Capture the cell that displays the provided text and extract its (X, Y) central coordinate. 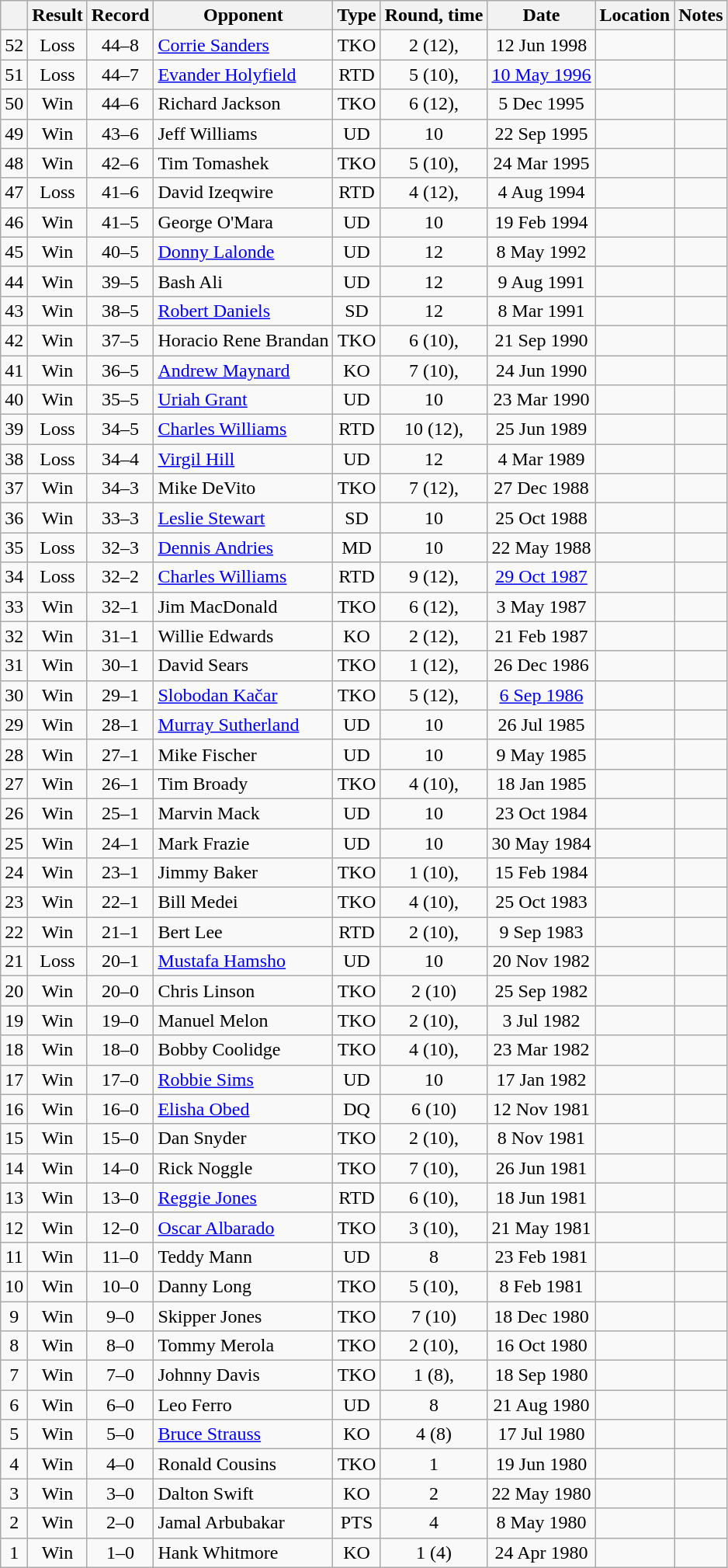
21 Sep 1990 (542, 340)
37–5 (120, 340)
Location (635, 16)
Ronald Cousins (244, 1464)
13 (14, 1198)
44–8 (120, 45)
17 Jul 1980 (542, 1434)
22 May 1980 (542, 1493)
17 (14, 1080)
Type (357, 16)
37 (14, 488)
7 (12), (434, 488)
7 (10) (434, 1316)
9 May 1985 (542, 754)
Richard Jackson (244, 104)
6 (14, 1405)
6–0 (120, 1405)
29 (14, 725)
Skipper Jones (244, 1316)
George O'Mara (244, 222)
14–0 (120, 1168)
41–6 (120, 193)
5 (12), (434, 695)
44 (14, 281)
11–0 (120, 1257)
3 (14, 1493)
Robert Daniels (244, 311)
10–0 (120, 1286)
3 (10), (434, 1227)
3 May 1987 (542, 607)
Virgil Hill (244, 459)
1 (4) (434, 1552)
4 (12), (434, 193)
Oscar Albarado (244, 1227)
45 (14, 252)
Bill Medei (244, 902)
Murray Sutherland (244, 725)
40–5 (120, 252)
7–0 (120, 1375)
Mustafa Hamsho (244, 961)
David Izeqwire (244, 193)
27–1 (120, 754)
Notes (701, 16)
40 (14, 400)
44–7 (120, 75)
Result (57, 16)
42–6 (120, 163)
25–1 (120, 813)
21–1 (120, 932)
24–1 (120, 843)
23 Oct 1984 (542, 813)
24 (14, 873)
32–2 (120, 577)
6 (10) (434, 1109)
Slobodan Kačar (244, 695)
34–5 (120, 429)
22–1 (120, 902)
25 Oct 1988 (542, 518)
35 (14, 548)
30 May 1984 (542, 843)
1 (8), (434, 1375)
5 Dec 1995 (542, 104)
Elisha Obed (244, 1109)
MD (357, 548)
8 May 1992 (542, 252)
19 Jun 1980 (542, 1464)
Jim MacDonald (244, 607)
Chris Linson (244, 991)
12–0 (120, 1227)
Dan Snyder (244, 1139)
17 Jan 1982 (542, 1080)
Tim Broady (244, 784)
19–0 (120, 1020)
23 Mar 1982 (542, 1050)
4–0 (120, 1464)
3–0 (120, 1493)
Danny Long (244, 1286)
29 Oct 1987 (542, 577)
20–0 (120, 991)
36 (14, 518)
8 Nov 1981 (542, 1139)
Tim Tomashek (244, 163)
Mike Fischer (244, 754)
50 (14, 104)
Willie Edwards (244, 636)
Evander Holyfield (244, 75)
Teddy Mann (244, 1257)
15 Feb 1984 (542, 873)
Date (542, 16)
12 Jun 1998 (542, 45)
Robbie Sims (244, 1080)
18 Dec 1980 (542, 1316)
32–3 (120, 548)
25 Sep 1982 (542, 991)
4 (8) (434, 1434)
34–4 (120, 459)
35–5 (120, 400)
28 (14, 754)
Bobby Coolidge (244, 1050)
4 Aug 1994 (542, 193)
3 Jul 1982 (542, 1020)
Opponent (244, 16)
26–1 (120, 784)
19 (14, 1020)
Mark Frazie (244, 843)
16–0 (120, 1109)
Marvin Mack (244, 813)
Mike DeVito (244, 488)
47 (14, 193)
25 (14, 843)
Donny Lalonde (244, 252)
19 Feb 1994 (542, 222)
Dalton Swift (244, 1493)
10 May 1996 (542, 75)
27 (14, 784)
Tommy Merola (244, 1346)
43 (14, 311)
30–1 (120, 666)
48 (14, 163)
42 (14, 340)
7 (14, 1375)
5 (14, 1434)
Round, time (434, 16)
27 Dec 1988 (542, 488)
20 (14, 991)
8 Mar 1991 (542, 311)
32–1 (120, 607)
9 (14, 1316)
Bash Ali (244, 281)
21 Feb 1987 (542, 636)
18 (14, 1050)
26 Jul 1985 (542, 725)
11 (14, 1257)
8 Feb 1981 (542, 1286)
Jamal Arbubakar (244, 1523)
Horacio Rene Brandan (244, 340)
Leo Ferro (244, 1405)
34–3 (120, 488)
24 Mar 1995 (542, 163)
32 (14, 636)
Jimmy Baker (244, 873)
Rick Noggle (244, 1168)
4 Mar 1989 (542, 459)
20–1 (120, 961)
46 (14, 222)
44–6 (120, 104)
33 (14, 607)
15–0 (120, 1139)
52 (14, 45)
22 Sep 1995 (542, 134)
Reggie Jones (244, 1198)
39 (14, 429)
33–3 (120, 518)
38 (14, 459)
15 (14, 1139)
41 (14, 370)
9–0 (120, 1316)
8 May 1980 (542, 1523)
9 Sep 1983 (542, 932)
30 (14, 695)
17–0 (120, 1080)
Manuel Melon (244, 1020)
51 (14, 75)
Andrew Maynard (244, 370)
1 (12), (434, 666)
26 (14, 813)
10 (12), (434, 429)
Uriah Grant (244, 400)
43–6 (120, 134)
23 Mar 1990 (542, 400)
Corrie Sanders (244, 45)
28–1 (120, 725)
21 Aug 1980 (542, 1405)
6 Sep 1986 (542, 695)
2–0 (120, 1523)
Dennis Andries (244, 548)
20 Nov 1982 (542, 961)
18 Sep 1980 (542, 1375)
41–5 (120, 222)
16 (14, 1109)
22 (14, 932)
Bert Lee (244, 932)
26 Jun 1981 (542, 1168)
2 (10) (434, 991)
36–5 (120, 370)
23–1 (120, 873)
Record (120, 16)
9 (12), (434, 577)
39–5 (120, 281)
5–0 (120, 1434)
18 Jun 1981 (542, 1198)
PTS (357, 1523)
24 Apr 1980 (542, 1552)
Hank Whitmore (244, 1552)
Johnny Davis (244, 1375)
29–1 (120, 695)
8–0 (120, 1346)
34 (14, 577)
24 Jun 1990 (542, 370)
21 May 1981 (542, 1227)
22 May 1988 (542, 548)
Bruce Strauss (244, 1434)
26 Dec 1986 (542, 666)
1 (10), (434, 873)
Jeff Williams (244, 134)
23 (14, 902)
23 Feb 1981 (542, 1257)
49 (14, 134)
31–1 (120, 636)
David Sears (244, 666)
9 Aug 1991 (542, 281)
25 Jun 1989 (542, 429)
31 (14, 666)
1–0 (120, 1552)
38–5 (120, 311)
16 Oct 1980 (542, 1346)
12 Nov 1981 (542, 1109)
DQ (357, 1109)
18 Jan 1985 (542, 784)
14 (14, 1168)
13–0 (120, 1198)
25 Oct 1983 (542, 902)
Leslie Stewart (244, 518)
18–0 (120, 1050)
21 (14, 961)
